Output the [x, y] coordinate of the center of the cell containing the given text.  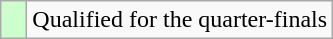
Qualified for the quarter-finals [180, 20]
